Pinpoint the cell where the given text exists, returning its [X, Y] midpoint coordinate. 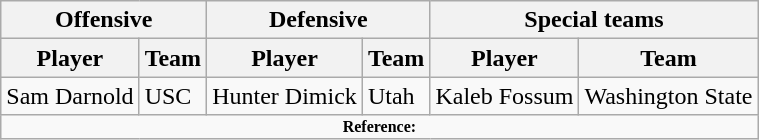
Sam Darnold [70, 96]
Hunter Dimick [285, 96]
Reference: [380, 127]
Special teams [594, 20]
USC [173, 96]
Kaleb Fossum [504, 96]
Washington State [668, 96]
Offensive [104, 20]
Utah [396, 96]
Defensive [318, 20]
